Scan for the cell matching the given text and deliver its (x, y) coordinate at center. 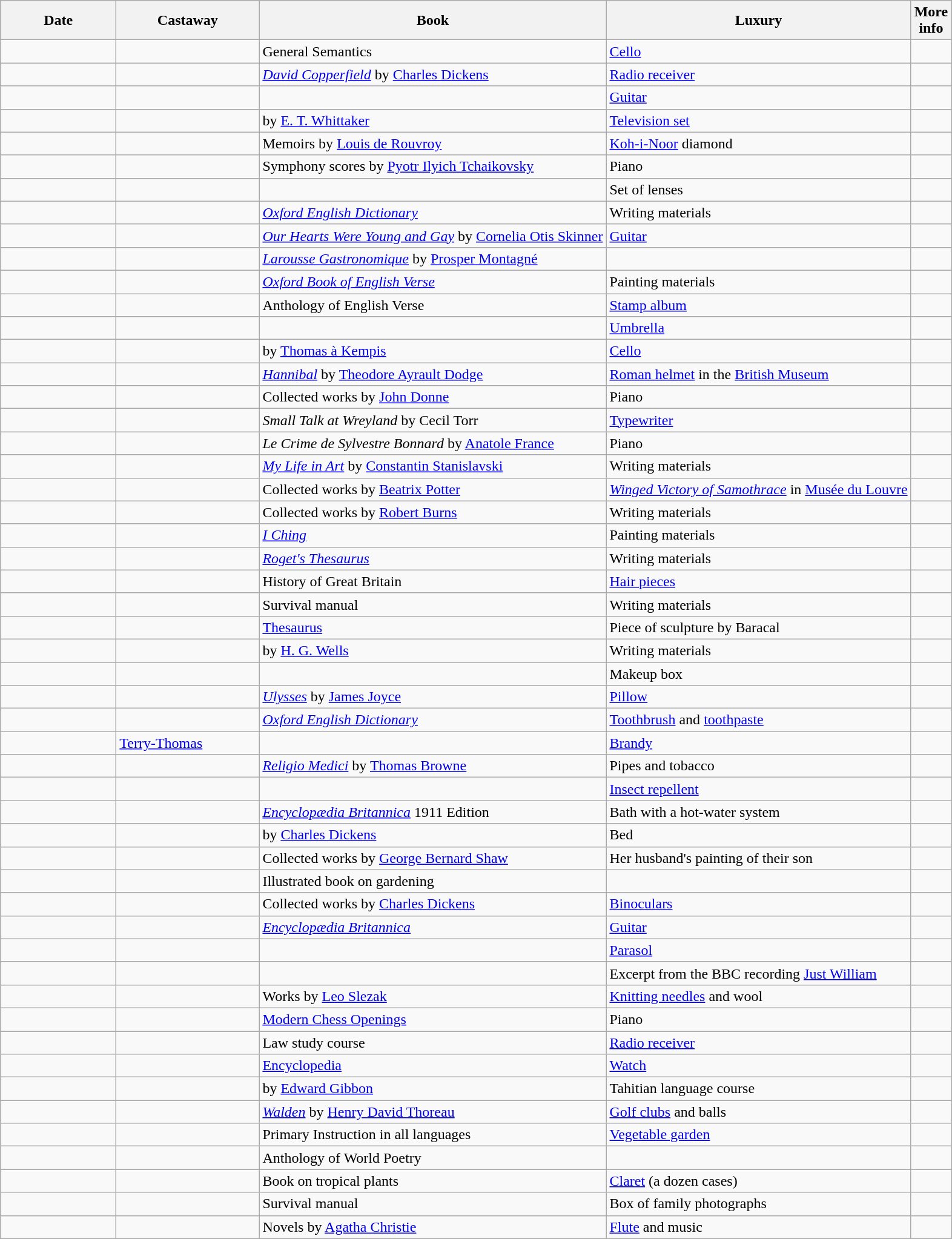
Makeup box (758, 674)
Collected works by Charles Dickens (432, 904)
Typewriter (758, 420)
Pillow (758, 697)
Her husband's painting of their son (758, 858)
Bath with a hot-water system (758, 812)
Illustrated book on gardening (432, 881)
Claret (a dozen cases) (758, 1181)
Winged Victory of Samothrace in Musée du Louvre (758, 489)
Hannibal by Theodore Ayrault Dodge (432, 374)
Parasol (758, 950)
by Edward Gibbon (432, 1089)
Anthology of English Verse (432, 305)
Umbrella (758, 328)
History of Great Britain (432, 581)
Brandy (758, 743)
Piece of sculpture by Baracal (758, 627)
by Thomas à Kempis (432, 351)
Moreinfo (931, 21)
Terry-Thomas (188, 743)
Knitting needles and wool (758, 996)
Toothbrush and toothpaste (758, 720)
Stamp album (758, 305)
Encyclopedia (432, 1066)
by E. T. Whittaker (432, 121)
Encyclopædia Britannica 1911 Edition (432, 812)
Collected works by John Donne (432, 397)
Walden by Henry David Thoreau (432, 1112)
Television set (758, 121)
Primary Instruction in all languages (432, 1135)
Memoirs by Louis de Rouvroy (432, 144)
Tahitian language course (758, 1089)
Collected works by George Bernard Shaw (432, 858)
Larousse Gastronomique by Prosper Montagné (432, 259)
Excerpt from the BBC recording Just William (758, 973)
Binoculars (758, 904)
Watch (758, 1066)
Koh-i-Noor diamond (758, 144)
I Ching (432, 535)
Book on tropical plants (432, 1181)
Encyclopædia Britannica (432, 927)
Oxford Book of English Verse (432, 282)
Golf clubs and balls (758, 1112)
Insect repellent (758, 789)
by H. G. Wells (432, 650)
Religio Medici by Thomas Browne (432, 766)
Law study course (432, 1042)
Collected works by Beatrix Potter (432, 489)
Luxury (758, 21)
Anthology of World Poetry (432, 1158)
Hair pieces (758, 581)
Small Talk at Wreyland by Cecil Torr (432, 420)
Roman helmet in the British Museum (758, 374)
General Semantics (432, 51)
Bed (758, 835)
Our Hearts Were Young and Gay by Cornelia Otis Skinner (432, 236)
Vegetable garden (758, 1135)
Collected works by Robert Burns (432, 512)
My Life in Art by Constantin Stanislavski (432, 466)
Roget's Thesaurus (432, 558)
Novels by Agatha Christie (432, 1227)
Book (432, 21)
Box of family photographs (758, 1204)
Pipes and tobacco (758, 766)
Castaway (188, 21)
by Charles Dickens (432, 835)
Works by Leo Slezak (432, 996)
Ulysses by James Joyce (432, 697)
Symphony scores by Pyotr Ilyich Tchaikovsky (432, 167)
David Copperfield by Charles Dickens (432, 74)
Date (58, 21)
Flute and music (758, 1227)
Set of lenses (758, 190)
Modern Chess Openings (432, 1019)
Thesaurus (432, 627)
Le Crime de Sylvestre Bonnard by Anatole France (432, 443)
